Pinpoint the cell where the given text exists, returning its (X, Y) midpoint coordinate. 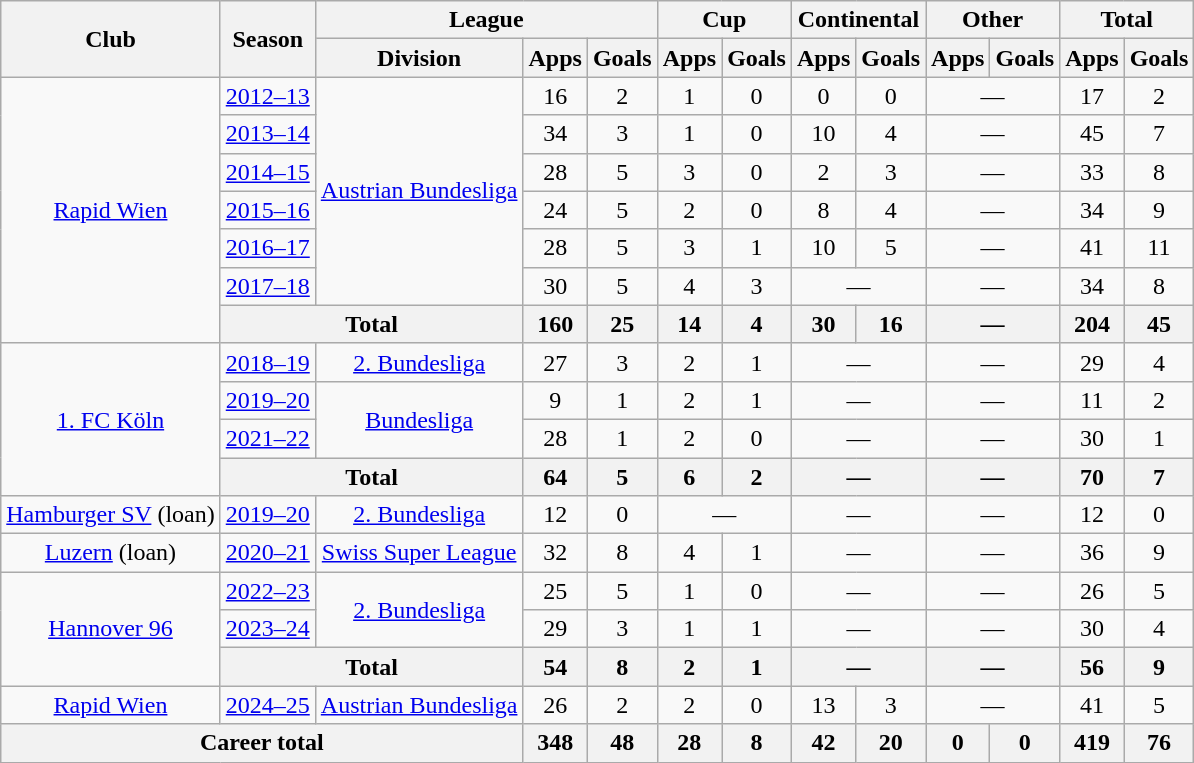
2014–15 (268, 172)
6 (689, 477)
Career total (262, 743)
14 (689, 324)
2013–14 (268, 134)
2020–21 (268, 553)
Swiss Super League (419, 553)
24 (555, 210)
27 (555, 362)
Hamburger SV (loan) (110, 515)
204 (1092, 324)
2018–19 (268, 362)
419 (1092, 743)
64 (555, 477)
2022–23 (268, 591)
2017–18 (268, 286)
Bundesliga (419, 419)
2024–25 (268, 705)
2016–17 (268, 248)
1. FC Köln (110, 419)
348 (555, 743)
13 (823, 705)
Other (993, 20)
Cup (724, 20)
Continental (858, 20)
Division (419, 58)
70 (1092, 477)
2021–22 (268, 438)
Club (110, 39)
20 (891, 743)
2015–16 (268, 210)
League (486, 20)
56 (1092, 667)
32 (555, 553)
76 (1159, 743)
48 (622, 743)
Hannover 96 (110, 629)
36 (1092, 553)
2023–24 (268, 629)
Luzern (loan) (110, 553)
33 (1092, 172)
Season (268, 39)
17 (1092, 96)
42 (823, 743)
54 (555, 667)
160 (555, 324)
2012–13 (268, 96)
